Detect which cell encompasses the target text, then output its (X, Y) center coordinate. 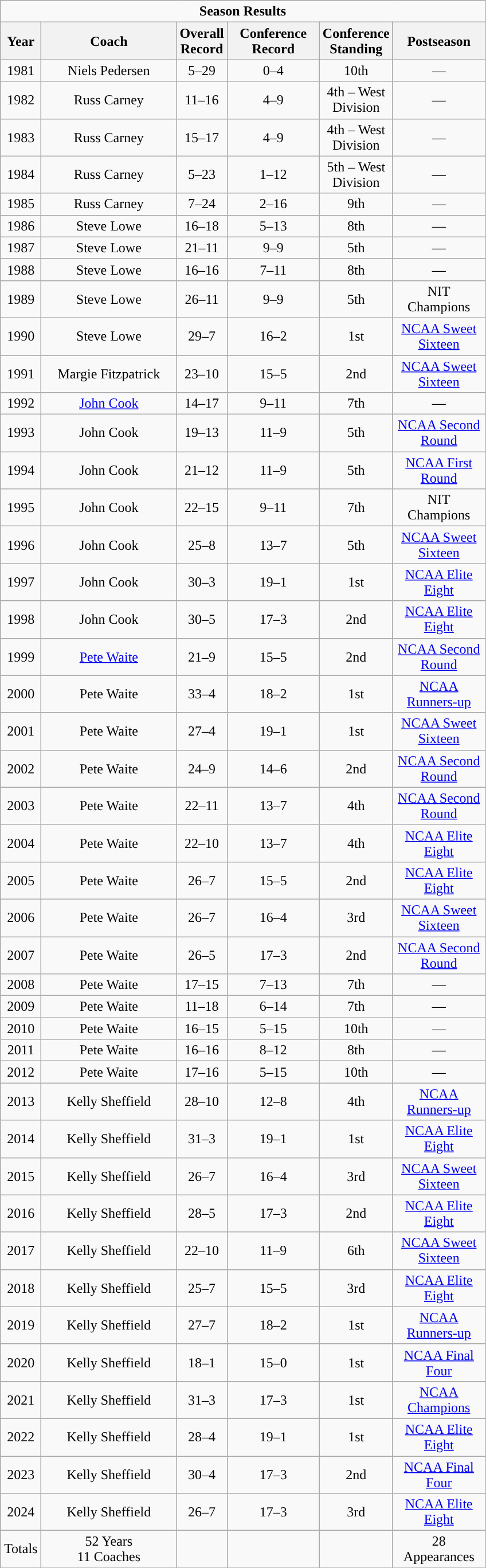
22–11 (202, 806)
1983 (21, 138)
12–8 (273, 1102)
9th (356, 204)
27–7 (202, 1325)
1985 (21, 204)
2020 (21, 1362)
Season Results (243, 11)
1998 (21, 619)
28–5 (202, 1213)
1984 (21, 174)
2019 (21, 1325)
2008 (21, 985)
29–7 (202, 336)
1993 (21, 433)
2023 (21, 1475)
NCAA First Round (439, 470)
2003 (21, 806)
28–10 (202, 1102)
2010 (21, 1029)
2007 (21, 955)
2016 (21, 1213)
1990 (21, 336)
2006 (21, 917)
2009 (21, 1007)
2021 (21, 1400)
8–12 (273, 1050)
2014 (21, 1139)
2018 (21, 1288)
1–12 (273, 174)
24–9 (202, 768)
Niels Pedersen (109, 71)
16–2 (273, 336)
2004 (21, 843)
30–4 (202, 1475)
16–18 (202, 226)
15–0 (273, 1362)
Overall Record (202, 41)
2002 (21, 768)
28 Appearances (439, 1549)
25–7 (202, 1288)
17–15 (202, 985)
1994 (21, 470)
Conference Record (273, 41)
5–29 (202, 71)
1991 (21, 374)
2012 (21, 1072)
11–18 (202, 1007)
27–4 (202, 732)
2024 (21, 1512)
1986 (21, 226)
5th – West Division (356, 174)
21–9 (202, 657)
25–8 (202, 545)
5–23 (202, 174)
2000 (21, 694)
11–16 (202, 100)
33–4 (202, 694)
1996 (21, 545)
NCAA Champions (439, 1400)
Conference Standing (356, 41)
30–5 (202, 619)
21–11 (202, 248)
52 Years11 Coaches (109, 1549)
5–13 (273, 226)
7–13 (273, 985)
28–4 (202, 1437)
30–3 (202, 582)
6–14 (273, 1007)
Totals (21, 1549)
1988 (21, 269)
Postseason (439, 41)
1999 (21, 657)
19–13 (202, 433)
1981 (21, 71)
14–6 (273, 768)
2005 (21, 881)
Year (21, 41)
2011 (21, 1050)
1987 (21, 248)
0–4 (273, 71)
2017 (21, 1251)
2013 (21, 1102)
18–1 (202, 1362)
2001 (21, 732)
22–15 (202, 508)
2022 (21, 1437)
7–24 (202, 204)
26–11 (202, 299)
23–10 (202, 374)
14–17 (202, 404)
Margie Fitzpatrick (109, 374)
15–17 (202, 138)
1989 (21, 299)
1995 (21, 508)
21–12 (202, 470)
1982 (21, 100)
2015 (21, 1176)
7–11 (273, 269)
6th (356, 1251)
Coach (109, 41)
16–15 (202, 1029)
26–5 (202, 955)
2–16 (273, 204)
17–16 (202, 1072)
1997 (21, 582)
1992 (21, 404)
